Search for the cell housing the specified text and yield its [x, y] center coordinate. 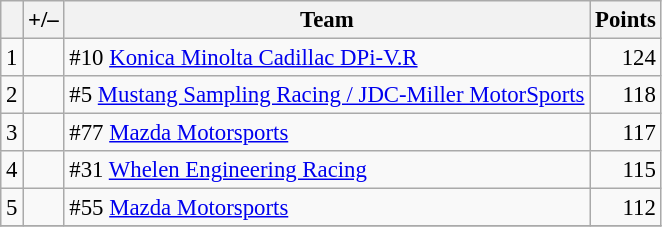
117 [626, 133]
Team [327, 20]
Points [626, 20]
#5 Mustang Sampling Racing / JDC-Miller MotorSports [327, 95]
#55 Mazda Motorsports [327, 208]
2 [12, 95]
1 [12, 58]
#10 Konica Minolta Cadillac DPi-V.R [327, 58]
4 [12, 170]
5 [12, 208]
115 [626, 170]
112 [626, 208]
#77 Mazda Motorsports [327, 133]
+/– [44, 20]
124 [626, 58]
118 [626, 95]
3 [12, 133]
#31 Whelen Engineering Racing [327, 170]
